Pinpoint the cell where the given text exists, returning its (x, y) midpoint coordinate. 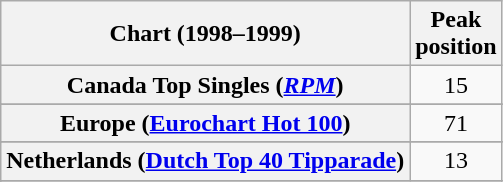
Chart (1998–1999) (206, 34)
71 (456, 123)
Canada Top Singles (RPM) (206, 85)
Peakposition (456, 34)
Netherlands (Dutch Top 40 Tipparade) (206, 161)
13 (456, 161)
15 (456, 85)
Europe (Eurochart Hot 100) (206, 123)
